Determine the (x, y) coordinate at the center of the cell enclosing the given text.  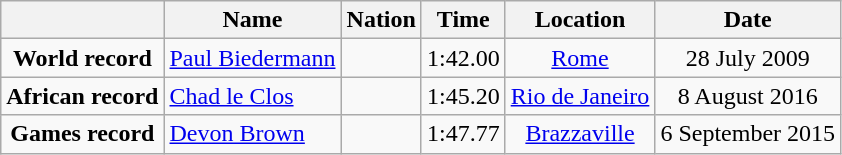
1:45.20 (463, 96)
Date (748, 20)
Time (463, 20)
Rome (580, 58)
1:47.77 (463, 134)
Devon Brown (252, 134)
28 July 2009 (748, 58)
Paul Biedermann (252, 58)
Nation (381, 20)
African record (82, 96)
Rio de Janeiro (580, 96)
Name (252, 20)
Location (580, 20)
1:42.00 (463, 58)
6 September 2015 (748, 134)
Brazzaville (580, 134)
Chad le Clos (252, 96)
8 August 2016 (748, 96)
Games record (82, 134)
World record (82, 58)
